Extract the [X, Y] coordinate from the center of the cell holding the provided text.  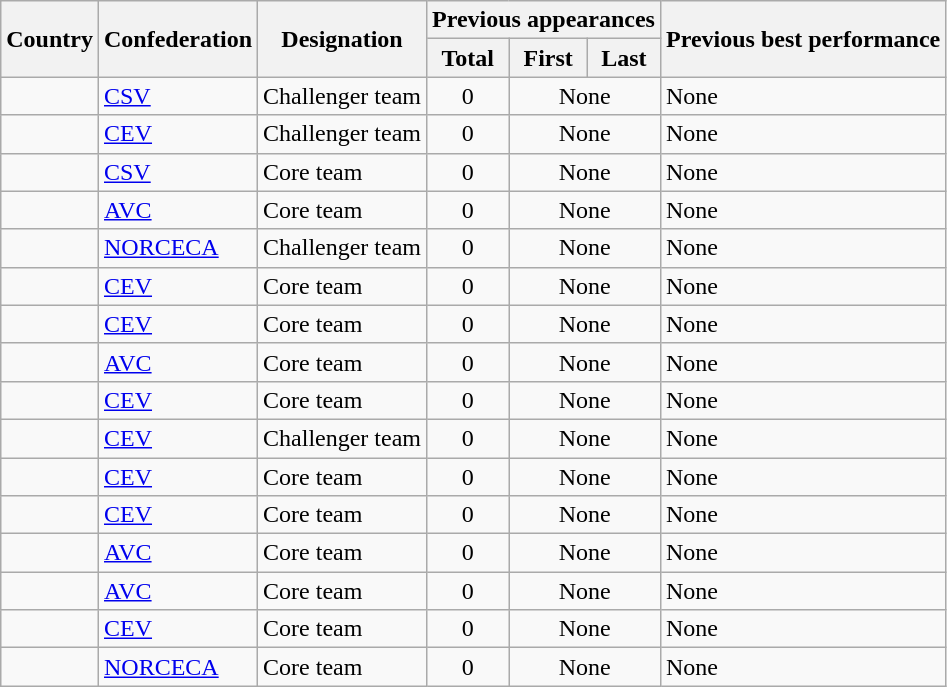
Total [468, 58]
Confederation [178, 39]
Country [50, 39]
Previous appearances [544, 20]
Last [624, 58]
Designation [342, 39]
First [548, 58]
Previous best performance [802, 39]
